Provide the [x, y] coordinate of the cell's center where the given text is located.  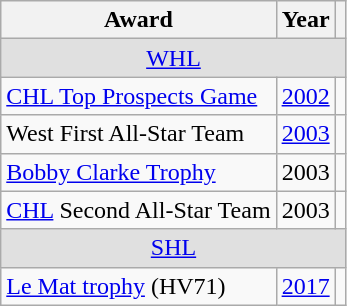
CHL Top Prospects Game [138, 96]
WHL [174, 58]
2017 [306, 286]
Year [306, 20]
Bobby Clarke Trophy [138, 172]
SHL [174, 248]
West First All-Star Team [138, 134]
Award [138, 20]
Le Mat trophy (HV71) [138, 286]
2002 [306, 96]
CHL Second All-Star Team [138, 210]
